Provide the [x, y] coordinate of the cell's center where the given text is located.  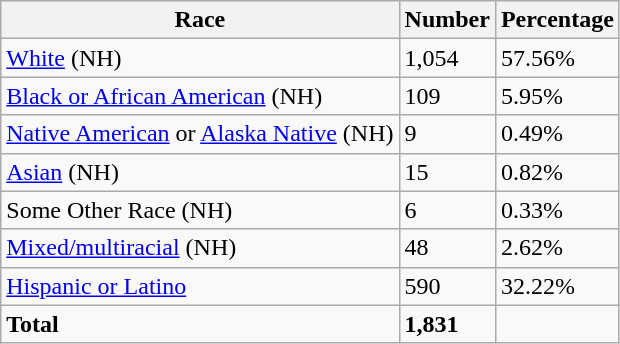
0.49% [557, 134]
15 [447, 172]
White (NH) [200, 58]
9 [447, 134]
590 [447, 286]
0.82% [557, 172]
2.62% [557, 248]
Percentage [557, 20]
32.22% [557, 286]
109 [447, 96]
5.95% [557, 96]
Asian (NH) [200, 172]
Some Other Race (NH) [200, 210]
Total [200, 324]
Mixed/multiracial (NH) [200, 248]
Race [200, 20]
6 [447, 210]
57.56% [557, 58]
1,054 [447, 58]
1,831 [447, 324]
Black or African American (NH) [200, 96]
Number [447, 20]
0.33% [557, 210]
48 [447, 248]
Native American or Alaska Native (NH) [200, 134]
Hispanic or Latino [200, 286]
